Locate the cell with the specified text and output its (x, y) center coordinate. 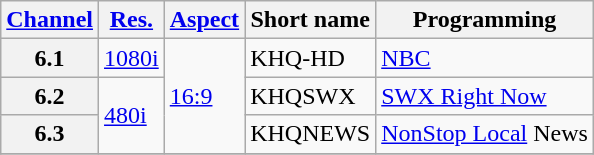
1080i (132, 58)
6.2 (50, 96)
Channel (50, 20)
NonStop Local News (485, 134)
480i (132, 115)
6.3 (50, 134)
Res. (132, 20)
Short name (310, 20)
Programming (485, 20)
SWX Right Now (485, 96)
NBC (485, 58)
Aspect (204, 20)
16:9 (204, 96)
6.1 (50, 58)
KHQNEWS (310, 134)
KHQSWX (310, 96)
KHQ-HD (310, 58)
